Return the (X, Y) coordinate for the center point of the cell that contains the specified text.  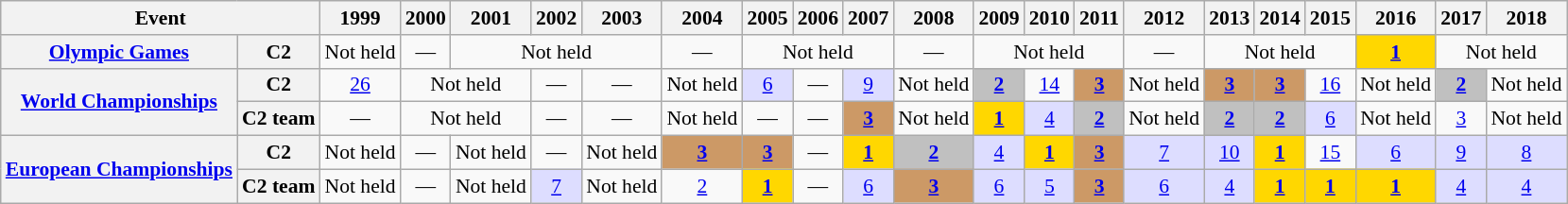
8 (1525, 153)
2013 (1229, 18)
World Championships (119, 102)
10 (1229, 153)
16 (1331, 85)
2000 (425, 18)
26 (361, 85)
2003 (622, 18)
2002 (556, 18)
2004 (701, 18)
Olympic Games (119, 52)
15 (1331, 153)
European Championships (119, 170)
2018 (1525, 18)
2009 (998, 18)
2008 (934, 18)
2014 (1280, 18)
2011 (1099, 18)
2012 (1164, 18)
Event (161, 18)
2005 (767, 18)
5 (1049, 186)
2016 (1395, 18)
1999 (361, 18)
2001 (491, 18)
2010 (1049, 18)
14 (1049, 85)
2007 (868, 18)
2015 (1331, 18)
2017 (1461, 18)
2006 (818, 18)
